Scan for the cell matching the given text and deliver its [x, y] coordinate at center. 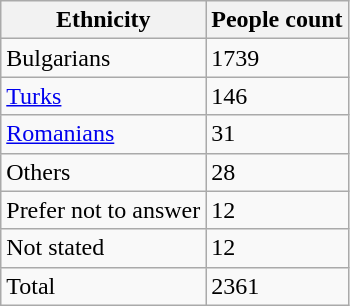
Prefer not to answer [104, 210]
2361 [277, 286]
People count [277, 20]
Others [104, 172]
1739 [277, 58]
28 [277, 172]
146 [277, 96]
Not stated [104, 248]
Total [104, 286]
Bulgarians [104, 58]
Turks [104, 96]
Romanians [104, 134]
Ethnicity [104, 20]
31 [277, 134]
